Return [x, y] of the center of cell containing provided text 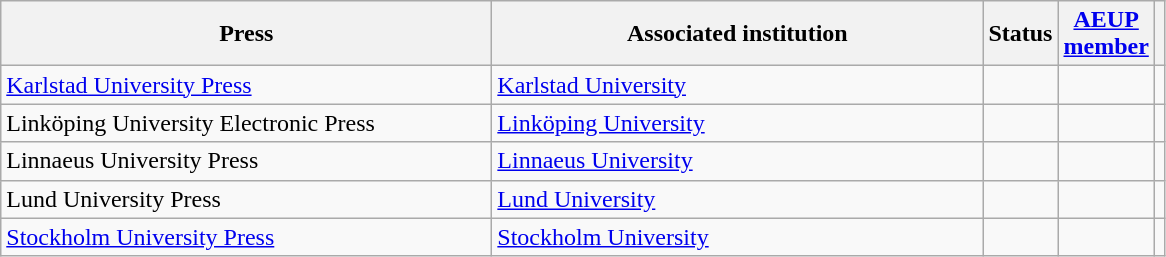
Stockholm University [738, 237]
Lund University Press [246, 199]
Associated institution [738, 34]
Linköping University Electronic Press [246, 123]
Stockholm University Press [246, 237]
Status [1020, 34]
Linnaeus University [738, 161]
AEUPmember [1106, 34]
Karlstad University [738, 85]
Press [246, 34]
Linköping University [738, 123]
Lund University [738, 199]
Linnaeus University Press [246, 161]
Karlstad University Press [246, 85]
